Search for the cell housing the specified text and yield its [x, y] center coordinate. 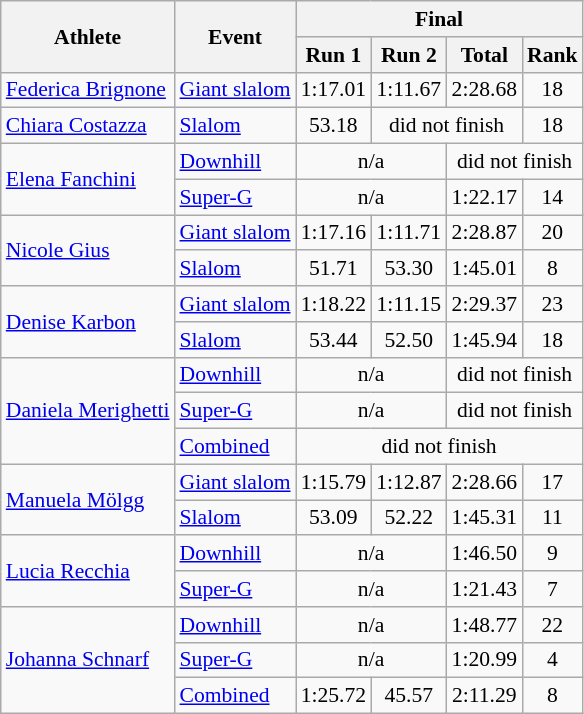
14 [552, 197]
7 [552, 589]
2:11.29 [484, 696]
Johanna Schnarf [88, 660]
1:12.87 [408, 482]
45.57 [408, 696]
2:28.66 [484, 482]
Denise Karbon [88, 322]
1:45.31 [484, 518]
Athlete [88, 36]
53.44 [334, 340]
Manuela Mölgg [88, 500]
Total [484, 55]
9 [552, 554]
2:29.37 [484, 304]
1:11.15 [408, 304]
51.71 [334, 269]
1:48.77 [484, 625]
22 [552, 625]
53.18 [334, 126]
1:25.72 [334, 696]
52.50 [408, 340]
4 [552, 660]
Federica Brignone [88, 90]
17 [552, 482]
53.09 [334, 518]
Lucia Recchia [88, 572]
1:11.67 [408, 90]
52.22 [408, 518]
53.30 [408, 269]
23 [552, 304]
1:17.16 [334, 233]
2:28.68 [484, 90]
1:18.22 [334, 304]
1:46.50 [484, 554]
1:20.99 [484, 660]
1:15.79 [334, 482]
1:45.94 [484, 340]
Daniela Merighetti [88, 410]
2:28.87 [484, 233]
Final [440, 19]
Rank [552, 55]
1:22.17 [484, 197]
20 [552, 233]
1:17.01 [334, 90]
Run 2 [408, 55]
Event [236, 36]
1:21.43 [484, 589]
Nicole Gius [88, 250]
Run 1 [334, 55]
Chiara Costazza [88, 126]
Elena Fanchini [88, 180]
1:11.71 [408, 233]
1:45.01 [484, 269]
11 [552, 518]
